Scan for the cell matching the given text and deliver its [x, y] coordinate at center. 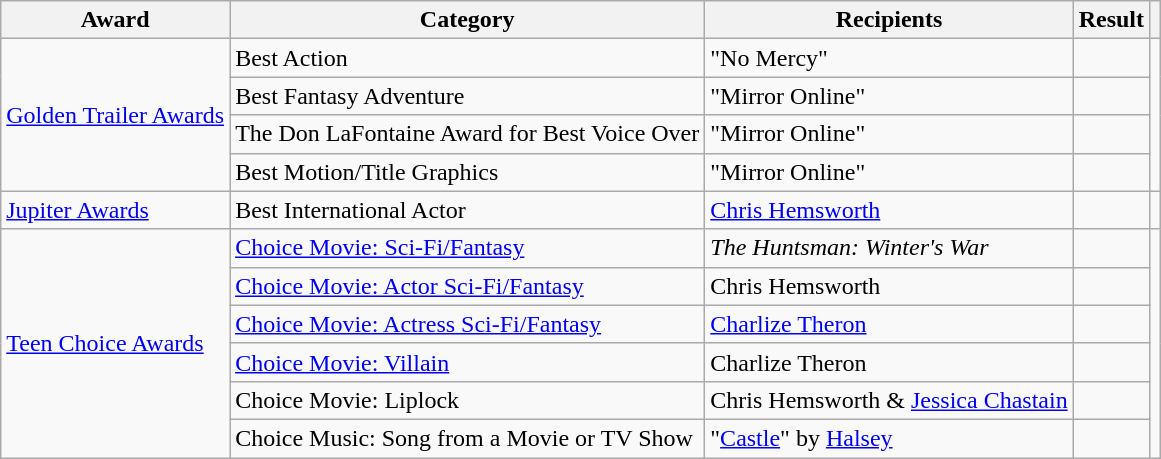
Teen Choice Awards [116, 343]
Best Fantasy Adventure [468, 96]
The Huntsman: Winter's War [889, 248]
"No Mercy" [889, 58]
Golden Trailer Awards [116, 115]
Jupiter Awards [116, 210]
"Castle" by Halsey [889, 438]
Choice Movie: Sci-Fi/Fantasy [468, 248]
Choice Movie: Liplock [468, 400]
Chris Hemsworth & Jessica Chastain [889, 400]
Recipients [889, 20]
Best International Actor [468, 210]
Award [116, 20]
Choice Music: Song from a Movie or TV Show [468, 438]
Best Action [468, 58]
Choice Movie: Actor Sci-Fi/Fantasy [468, 286]
Category [468, 20]
Choice Movie: Actress Sci-Fi/Fantasy [468, 324]
Result [1111, 20]
The Don LaFontaine Award for Best Voice Over [468, 134]
Best Motion/Title Graphics [468, 172]
Choice Movie: Villain [468, 362]
